From the cell containing the given text, extract its center point as [x, y] coordinate. 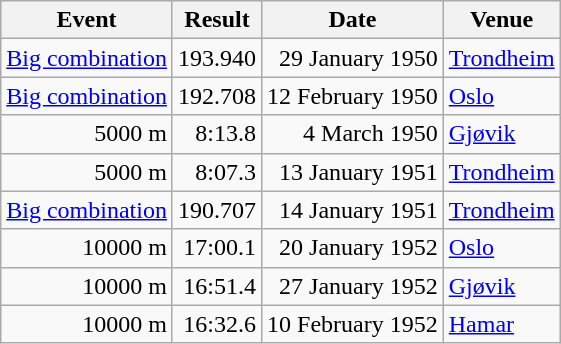
8:13.8 [216, 134]
190.707 [216, 210]
193.940 [216, 58]
Event [87, 20]
27 January 1952 [353, 286]
16:32.6 [216, 324]
Hamar [502, 324]
29 January 1950 [353, 58]
12 February 1950 [353, 96]
17:00.1 [216, 248]
20 January 1952 [353, 248]
16:51.4 [216, 286]
Result [216, 20]
10 February 1952 [353, 324]
14 January 1951 [353, 210]
Venue [502, 20]
4 March 1950 [353, 134]
Date [353, 20]
192.708 [216, 96]
13 January 1951 [353, 172]
8:07.3 [216, 172]
